Scan for the cell matching the given text and deliver its [X, Y] coordinate at center. 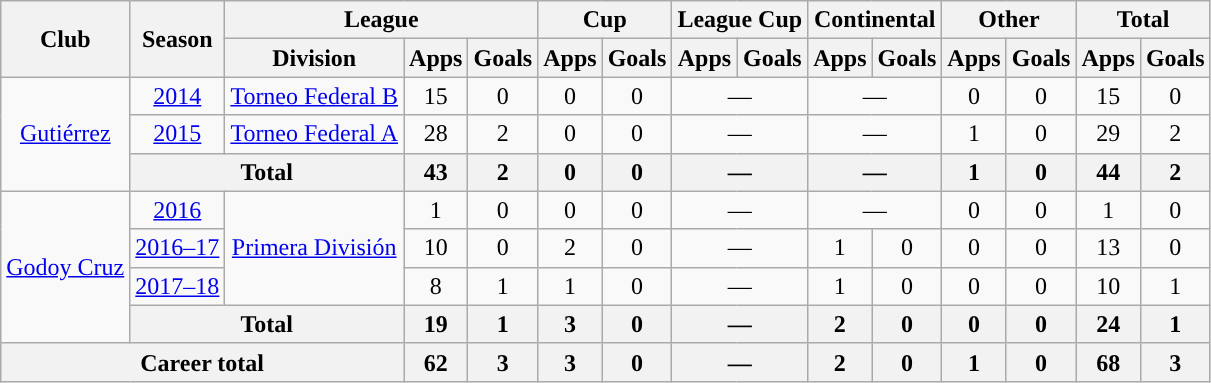
19 [436, 324]
2015 [178, 134]
68 [1108, 362]
Godoy Cruz [66, 267]
Other [1009, 20]
2017–18 [178, 286]
2016–17 [178, 248]
2014 [178, 96]
8 [436, 286]
2016 [178, 210]
Division [314, 58]
Career total [202, 362]
13 [1108, 248]
Torneo Federal A [314, 134]
Gutiérrez [66, 134]
43 [436, 172]
League [382, 20]
29 [1108, 134]
62 [436, 362]
Club [66, 39]
Primera División [314, 248]
Season [178, 39]
League Cup [740, 20]
24 [1108, 324]
Cup [605, 20]
44 [1108, 172]
Torneo Federal B [314, 96]
Continental [875, 20]
28 [436, 134]
